Search for the cell housing the specified text and yield its [x, y] center coordinate. 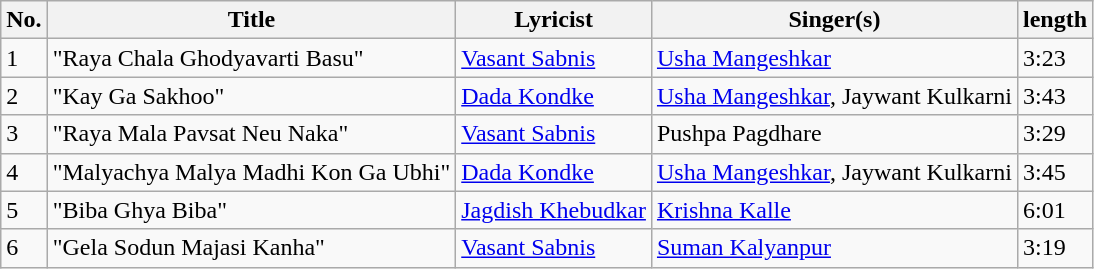
length [1054, 20]
3:43 [1054, 96]
4 [24, 172]
Pushpa Pagdhare [834, 134]
3:23 [1054, 58]
"Raya Mala Pavsat Neu Naka" [252, 134]
Title [252, 20]
"Gela Sodun Majasi Kanha" [252, 248]
3 [24, 134]
3:45 [1054, 172]
1 [24, 58]
Singer(s) [834, 20]
Suman Kalyanpur [834, 248]
No. [24, 20]
Jagdish Khebudkar [554, 210]
6:01 [1054, 210]
Krishna Kalle [834, 210]
Lyricist [554, 20]
6 [24, 248]
5 [24, 210]
"Biba Ghya Biba" [252, 210]
"Kay Ga Sakhoo" [252, 96]
2 [24, 96]
"Raya Chala Ghodyavarti Basu" [252, 58]
3:19 [1054, 248]
Usha Mangeshkar [834, 58]
"Malyachya Malya Madhi Kon Ga Ubhi" [252, 172]
3:29 [1054, 134]
